Capture the cell that displays the provided text and extract its [x, y] central coordinate. 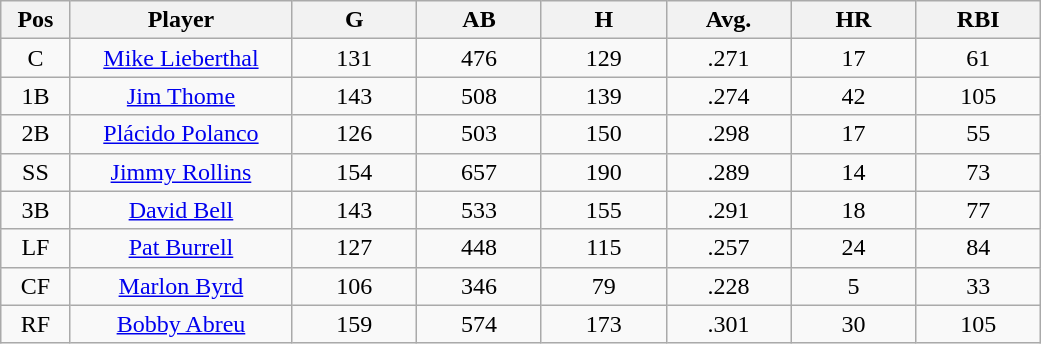
Jimmy Rollins [181, 172]
18 [854, 210]
RBI [978, 20]
Marlon Byrd [181, 286]
73 [978, 172]
129 [604, 58]
H [604, 20]
508 [480, 96]
C [36, 58]
Pos [36, 20]
.301 [728, 324]
42 [854, 96]
Avg. [728, 20]
5 [854, 286]
Plácido Polanco [181, 134]
533 [480, 210]
G [354, 20]
Pat Burrell [181, 248]
131 [354, 58]
126 [354, 134]
476 [480, 58]
155 [604, 210]
139 [604, 96]
SS [36, 172]
448 [480, 248]
Mike Lieberthal [181, 58]
173 [604, 324]
61 [978, 58]
.291 [728, 210]
115 [604, 248]
154 [354, 172]
RF [36, 324]
.257 [728, 248]
LF [36, 248]
127 [354, 248]
503 [480, 134]
190 [604, 172]
106 [354, 286]
574 [480, 324]
346 [480, 286]
Player [181, 20]
657 [480, 172]
3B [36, 210]
CF [36, 286]
77 [978, 210]
.298 [728, 134]
.289 [728, 172]
AB [480, 20]
159 [354, 324]
30 [854, 324]
55 [978, 134]
HR [854, 20]
Jim Thome [181, 96]
24 [854, 248]
14 [854, 172]
.271 [728, 58]
David Bell [181, 210]
2B [36, 134]
79 [604, 286]
150 [604, 134]
84 [978, 248]
Bobby Abreu [181, 324]
.274 [728, 96]
33 [978, 286]
.228 [728, 286]
1B [36, 96]
